Search for the cell housing the specified text and yield its [X, Y] center coordinate. 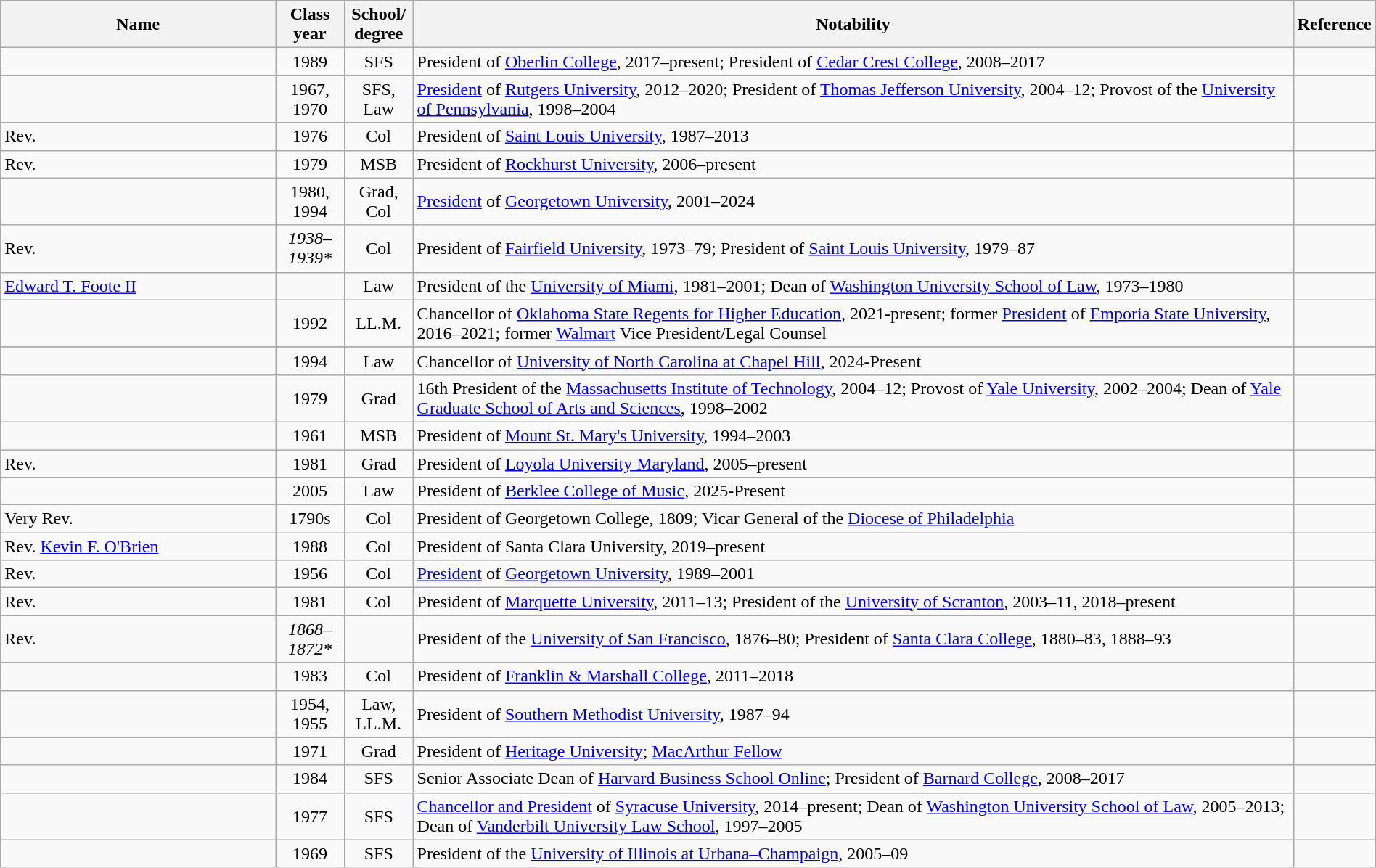
1976 [311, 136]
1994 [311, 361]
1980,1994 [311, 202]
1983 [311, 676]
1961 [311, 435]
President of Berklee College of Music, 2025-Present [853, 491]
1790s [311, 519]
Notability [853, 25]
President of Fairfield University, 1973–79; President of Saint Louis University, 1979–87 [853, 248]
Name [138, 25]
President of Mount St. Mary's University, 1994–2003 [853, 435]
President of the University of San Francisco, 1876–80; President of Santa Clara College, 1880–83, 1888–93 [853, 639]
School/degree [379, 25]
President of Loyola University Maryland, 2005–present [853, 464]
LL.M. [379, 324]
Edward T. Foote II [138, 286]
Very Rev. [138, 519]
1988 [311, 546]
President of Santa Clara University, 2019–present [853, 546]
Law,LL.M. [379, 714]
1992 [311, 324]
1967,1970 [311, 99]
SFS,Law [379, 99]
President of Georgetown University, 2001–2024 [853, 202]
President of Southern Methodist University, 1987–94 [853, 714]
President of the University of Miami, 1981–2001; Dean of Washington University School of Law, 1973–1980 [853, 286]
President of Heritage University; MacArthur Fellow [853, 751]
President of Rutgers University, 2012–2020; President of Thomas Jefferson University, 2004–12; Provost of the University of Pennsylvania, 1998–2004 [853, 99]
1971 [311, 751]
2005 [311, 491]
Senior Associate Dean of Harvard Business School Online; President of Barnard College, 2008–2017 [853, 779]
1954,1955 [311, 714]
Grad,Col [379, 202]
Class year [311, 25]
President of Georgetown University, 1989–2001 [853, 574]
1989 [311, 62]
Reference [1334, 25]
1956 [311, 574]
President of Franklin & Marshall College, 2011–2018 [853, 676]
1868–1872* [311, 639]
1969 [311, 853]
President of Saint Louis University, 1987–2013 [853, 136]
President of the University of Illinois at Urbana–Champaign, 2005–09 [853, 853]
Rev. Kevin F. O'Brien [138, 546]
President of Oberlin College, 2017–present; President of Cedar Crest College, 2008–2017 [853, 62]
1984 [311, 779]
President of Marquette University, 2011–13; President of the University of Scranton, 2003–11, 2018–present [853, 602]
Chancellor of University of North Carolina at Chapel Hill, 2024-Present [853, 361]
President of Rockhurst University, 2006–present [853, 164]
President of Georgetown College, 1809; Vicar General of the Diocese of Philadelphia [853, 519]
1938–1939* [311, 248]
1977 [311, 816]
